Search for the cell housing the specified text and yield its (X, Y) center coordinate. 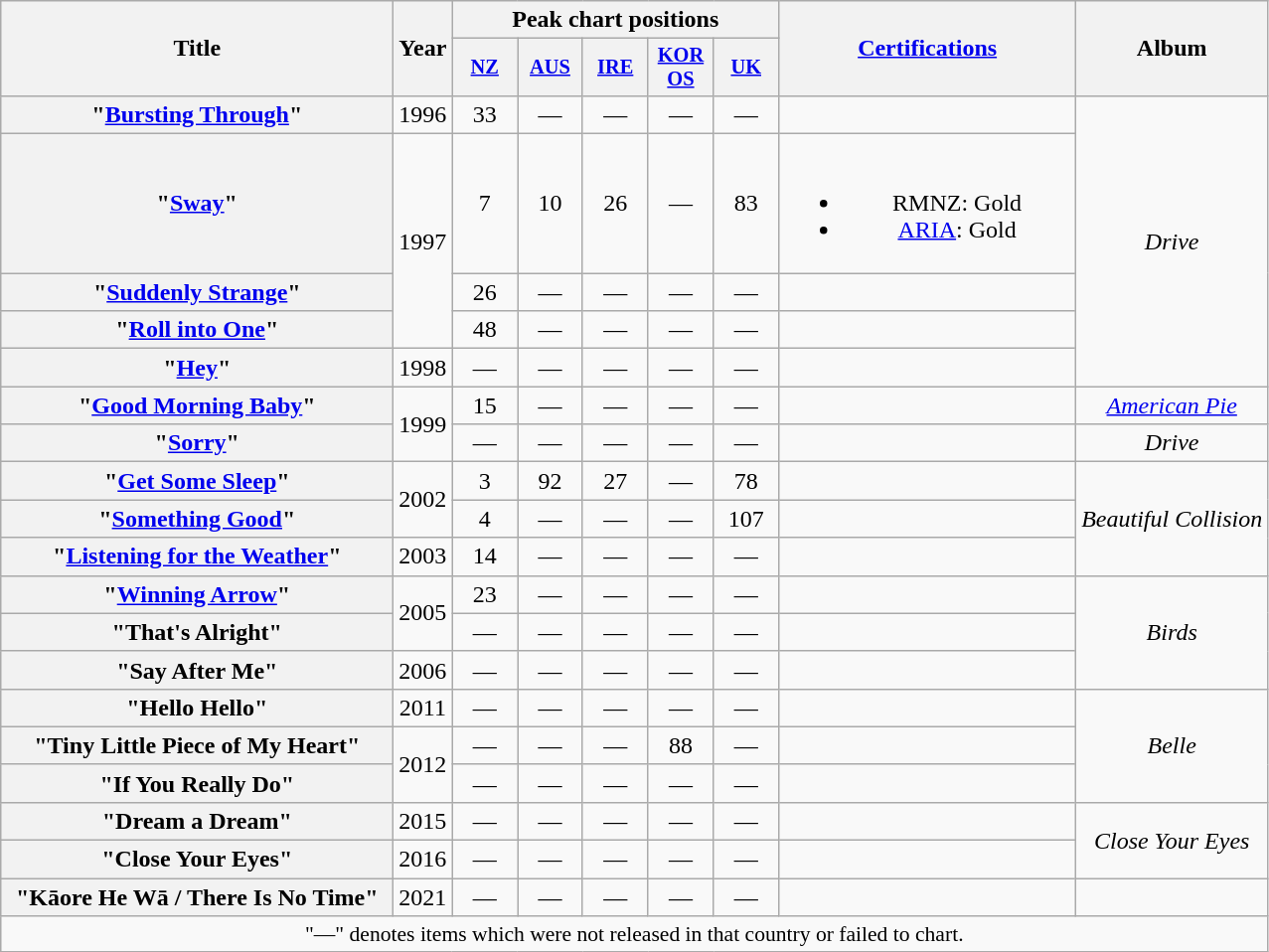
UK (746, 68)
Beautiful Collision (1173, 519)
NZ (485, 68)
92 (551, 481)
83 (746, 204)
2006 (423, 670)
48 (485, 330)
AUS (551, 68)
2016 (423, 860)
"Good Morning Baby" (197, 405)
"Dream a Dream" (197, 821)
"Hello Hello" (197, 708)
1996 (423, 114)
Birds (1173, 632)
"Close Your Eyes" (197, 860)
"Hey" (197, 368)
1997 (423, 241)
1998 (423, 368)
"Kāore He Wā / There Is No Time" (197, 897)
2003 (423, 556)
"Sorry" (197, 443)
Album (1173, 49)
10 (551, 204)
KOROS (681, 68)
2005 (423, 613)
78 (746, 481)
Close Your Eyes (1173, 840)
"Roll into One" (197, 330)
7 (485, 204)
15 (485, 405)
"Get Some Sleep" (197, 481)
Belle (1173, 745)
2002 (423, 500)
2011 (423, 708)
33 (485, 114)
"Suddenly Strange" (197, 292)
"Listening for the Weather" (197, 556)
Peak chart positions (616, 20)
3 (485, 481)
American Pie (1173, 405)
"Say After Me" (197, 670)
"Something Good" (197, 519)
Certifications (928, 49)
"—" denotes items which were not released in that country or failed to chart. (634, 934)
"Sway" (197, 204)
88 (681, 745)
2015 (423, 821)
"That's Alright" (197, 632)
"Winning Arrow" (197, 594)
Year (423, 49)
14 (485, 556)
Title (197, 49)
"If You Really Do" (197, 783)
IRE (615, 68)
2012 (423, 764)
1999 (423, 424)
2021 (423, 897)
23 (485, 594)
"Bursting Through" (197, 114)
"Tiny Little Piece of My Heart" (197, 745)
4 (485, 519)
RMNZ: GoldARIA: Gold (928, 204)
107 (746, 519)
27 (615, 481)
